Determine the [X, Y] coordinate at the center of the cell enclosing the given text.  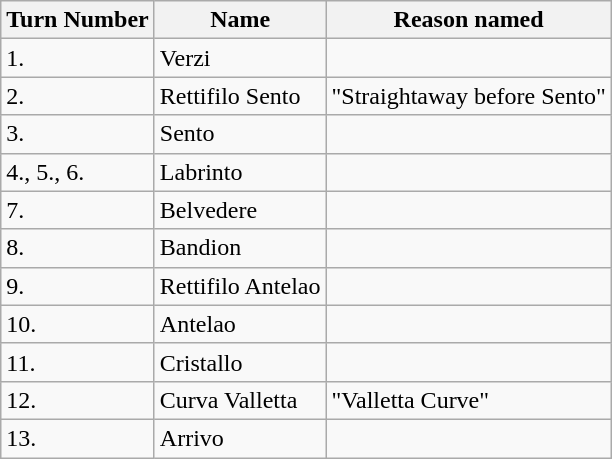
Rettifilo Sento [240, 96]
11. [78, 362]
12. [78, 400]
"Straightaway before Sento" [468, 96]
4., 5., 6. [78, 172]
3. [78, 134]
Name [240, 20]
Turn Number [78, 20]
8. [78, 248]
13. [78, 438]
Verzi [240, 58]
Reason named [468, 20]
10. [78, 324]
1. [78, 58]
Labrinto [240, 172]
Bandion [240, 248]
9. [78, 286]
Curva Valletta [240, 400]
2. [78, 96]
"Valletta Curve" [468, 400]
Antelao [240, 324]
Arrivo [240, 438]
Cristallo [240, 362]
Sento [240, 134]
Belvedere [240, 210]
7. [78, 210]
Rettifilo Antelao [240, 286]
